Search for the cell housing the specified text and yield its (X, Y) center coordinate. 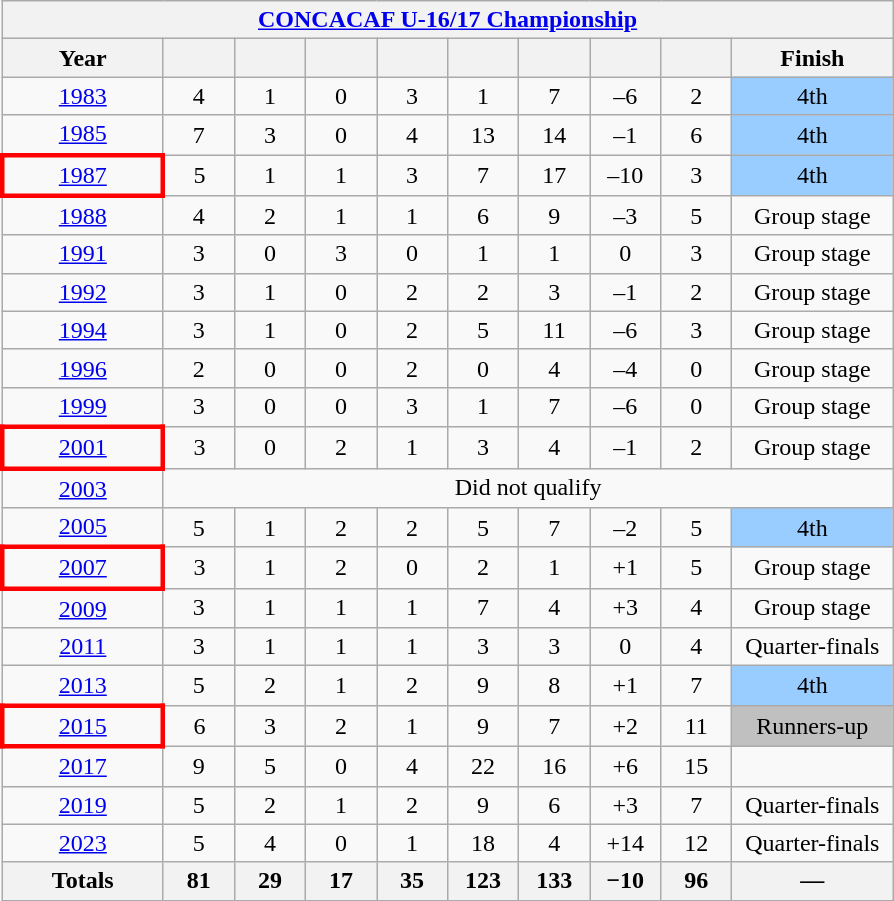
12 (696, 843)
123 (484, 881)
–4 (626, 368)
18 (484, 843)
+2 (626, 726)
–10 (626, 174)
2001 (82, 448)
–2 (626, 528)
— (812, 881)
2013 (82, 686)
1983 (82, 96)
1996 (82, 368)
2005 (82, 528)
2011 (82, 647)
2023 (82, 843)
+14 (626, 843)
2007 (82, 568)
2003 (82, 488)
CONCACAF U-16/17 Championship (448, 20)
96 (696, 881)
1999 (82, 407)
2009 (82, 608)
−10 (626, 881)
Finish (812, 58)
8 (554, 686)
81 (198, 881)
1988 (82, 216)
+6 (626, 766)
29 (270, 881)
Did not qualify (528, 488)
1992 (82, 292)
16 (554, 766)
1994 (82, 330)
Runners-up (812, 726)
1985 (82, 135)
–3 (626, 216)
13 (484, 135)
15 (696, 766)
Year (82, 58)
2019 (82, 805)
22 (484, 766)
133 (554, 881)
Totals (82, 881)
1991 (82, 254)
35 (412, 881)
14 (554, 135)
1987 (82, 174)
2017 (82, 766)
2015 (82, 726)
